Output the (X, Y) coordinate of the center of the cell containing the given text.  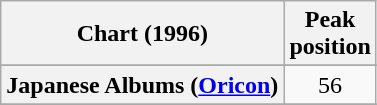
Chart (1996) (142, 34)
Peak position (330, 34)
Japanese Albums (Oricon) (142, 85)
56 (330, 85)
